For the text-containing cell, return its midpoint in [X, Y] coordinate format. 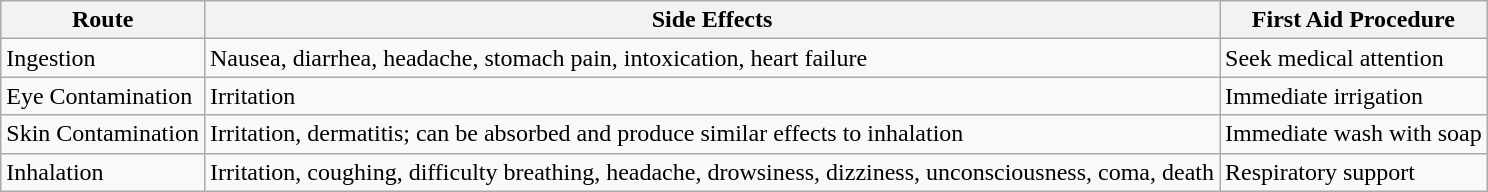
Immediate irrigation [1354, 96]
Nausea, diarrhea, headache, stomach pain, intoxication, heart failure [712, 58]
Route [103, 20]
Irritation, dermatitis; can be absorbed and produce similar effects to inhalation [712, 134]
Seek medical attention [1354, 58]
Inhalation [103, 172]
Side Effects [712, 20]
Irritation, coughing, difficulty breathing, headache, drowsiness, dizziness, unconsciousness, coma, death [712, 172]
Irritation [712, 96]
Respiratory support [1354, 172]
Ingestion [103, 58]
Skin Contamination [103, 134]
Immediate wash with soap [1354, 134]
Eye Contamination [103, 96]
First Aid Procedure [1354, 20]
